Return (X, Y) of the center of cell containing provided text 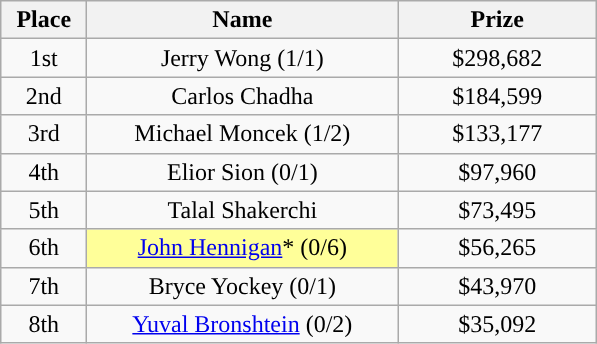
4th (44, 172)
Michael Moncek (1/2) (242, 134)
$43,970 (498, 286)
1st (44, 58)
Elior Sion (0/1) (242, 172)
Talal Shakerchi (242, 210)
8th (44, 324)
$298,682 (498, 58)
$56,265 (498, 248)
$97,960 (498, 172)
Yuval Bronshtein (0/2) (242, 324)
$184,599 (498, 96)
2nd (44, 96)
$73,495 (498, 210)
5th (44, 210)
$35,092 (498, 324)
3rd (44, 134)
$133,177 (498, 134)
Name (242, 20)
7th (44, 286)
Carlos Chadha (242, 96)
Jerry Wong (1/1) (242, 58)
6th (44, 248)
Bryce Yockey (0/1) (242, 286)
Place (44, 20)
Prize (498, 20)
John Hennigan* (0/6) (242, 248)
